Find where the given text appears and provide that cell's center as (X, Y) coordinate. 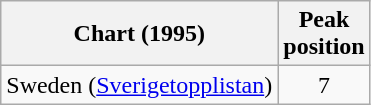
Chart (1995) (140, 34)
7 (324, 85)
Sweden (Sverigetopplistan) (140, 85)
Peakposition (324, 34)
